Extract the [X, Y] coordinate from the center of the cell holding the provided text.  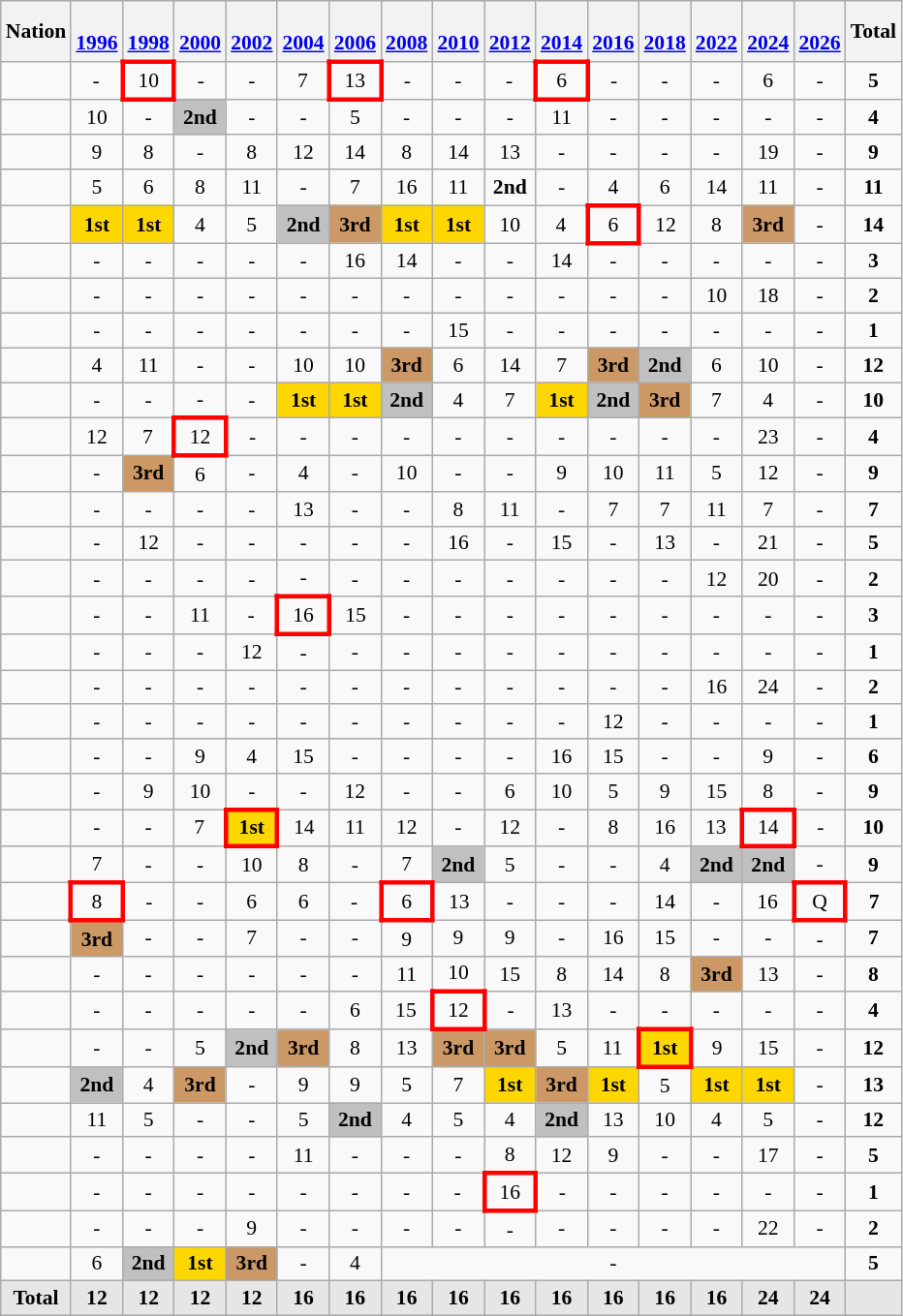
17 [767, 1156]
21 [767, 543]
Nation [36, 31]
18 [767, 296]
2002 [252, 31]
2008 [407, 31]
2016 [612, 31]
2026 [820, 31]
20 [767, 579]
Q [820, 903]
2004 [302, 31]
2024 [767, 31]
2012 [510, 31]
2022 [717, 31]
2018 [665, 31]
19 [767, 153]
23 [767, 438]
1996 [97, 31]
2006 [355, 31]
2010 [457, 31]
2014 [562, 31]
2000 [200, 31]
22 [767, 1228]
1998 [149, 31]
